For the text-containing cell, return its midpoint in (X, Y) coordinate format. 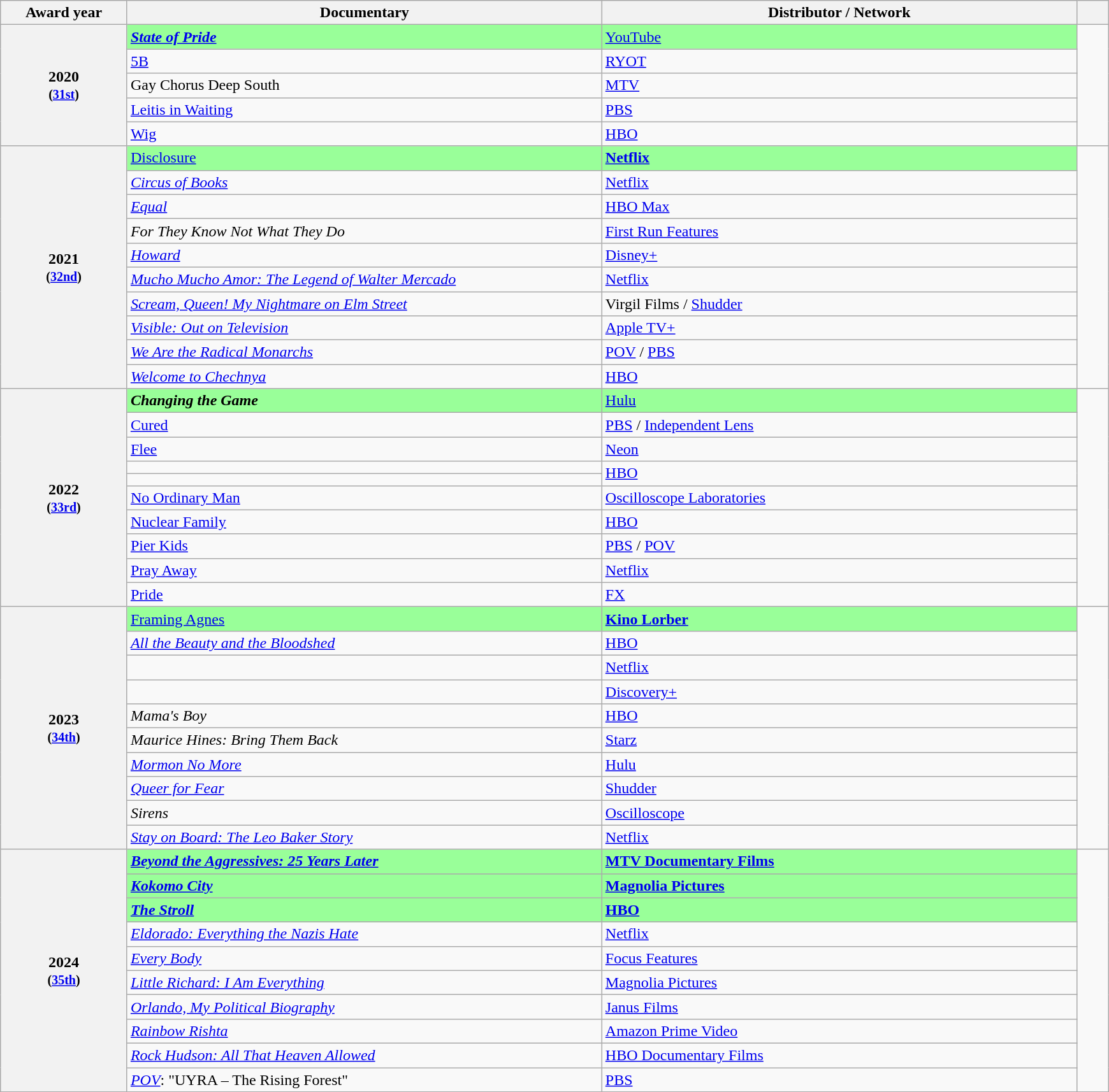
Circus of Books (365, 182)
Gay Chorus Deep South (365, 85)
Discovery+ (839, 691)
Distributor / Network (839, 13)
Disney+ (839, 255)
Every Body (365, 958)
Disclosure (365, 158)
Pier Kids (365, 546)
Little Richard: I Am Everything (365, 982)
Mucho Mucho Amor: The Legend of Walter Mercado (365, 279)
2023(34th) (64, 728)
Mama's Boy (365, 716)
Virgil Films / Shudder (839, 304)
PBS / Independent Lens (839, 425)
Kino Lorber (839, 619)
The Stroll (365, 910)
2021(32nd) (64, 268)
POV / PBS (839, 352)
Queer for Fear (365, 789)
MTV Documentary Films (839, 861)
Apple TV+ (839, 328)
Framing Agnes (365, 619)
YouTube (839, 37)
Maurice Hines: Bring Them Back (365, 740)
PBS / POV (839, 546)
Nuclear Family (365, 522)
5B (365, 61)
All the Beauty and the Bloodshed (365, 643)
Kokomo City (365, 886)
2024(35th) (64, 971)
Visible: Out on Television (365, 328)
Orlando, My Political Biography (365, 1007)
POV: "UYRA – The Rising Forest" (365, 1080)
MTV (839, 85)
No Ordinary Man (365, 498)
Rock Hudson: All That Heaven Allowed (365, 1055)
We Are the Radical Monarchs (365, 352)
Oscilloscope (839, 813)
Shudder (839, 789)
Eldorado: Everything the Nazis Hate (365, 934)
Leitis in Waiting (365, 110)
Focus Features (839, 958)
Mormon No More (365, 765)
Neon (839, 449)
Sirens (365, 813)
Documentary (365, 13)
Cured (365, 425)
Flee (365, 449)
FX (839, 594)
RYOT (839, 61)
Janus Films (839, 1007)
Amazon Prime Video (839, 1031)
Rainbow Rishta (365, 1031)
Award year (64, 13)
Howard (365, 255)
Pride (365, 594)
2022(33rd) (64, 498)
State of Pride (365, 37)
Wig (365, 134)
Changing the Game (365, 401)
Scream, Queen! My Nightmare on Elm Street (365, 304)
HBO Documentary Films (839, 1055)
Equal (365, 206)
Starz (839, 740)
Pray Away (365, 570)
First Run Features (839, 231)
Stay on Board: The Leo Baker Story (365, 837)
Beyond the Aggressives: 25 Years Later (365, 861)
HBO Max (839, 206)
For They Know Not What They Do (365, 231)
2020(31st) (64, 85)
Oscilloscope Laboratories (839, 498)
Welcome to Chechnya (365, 377)
